Extract the [X, Y] coordinate from the center of the cell holding the provided text.  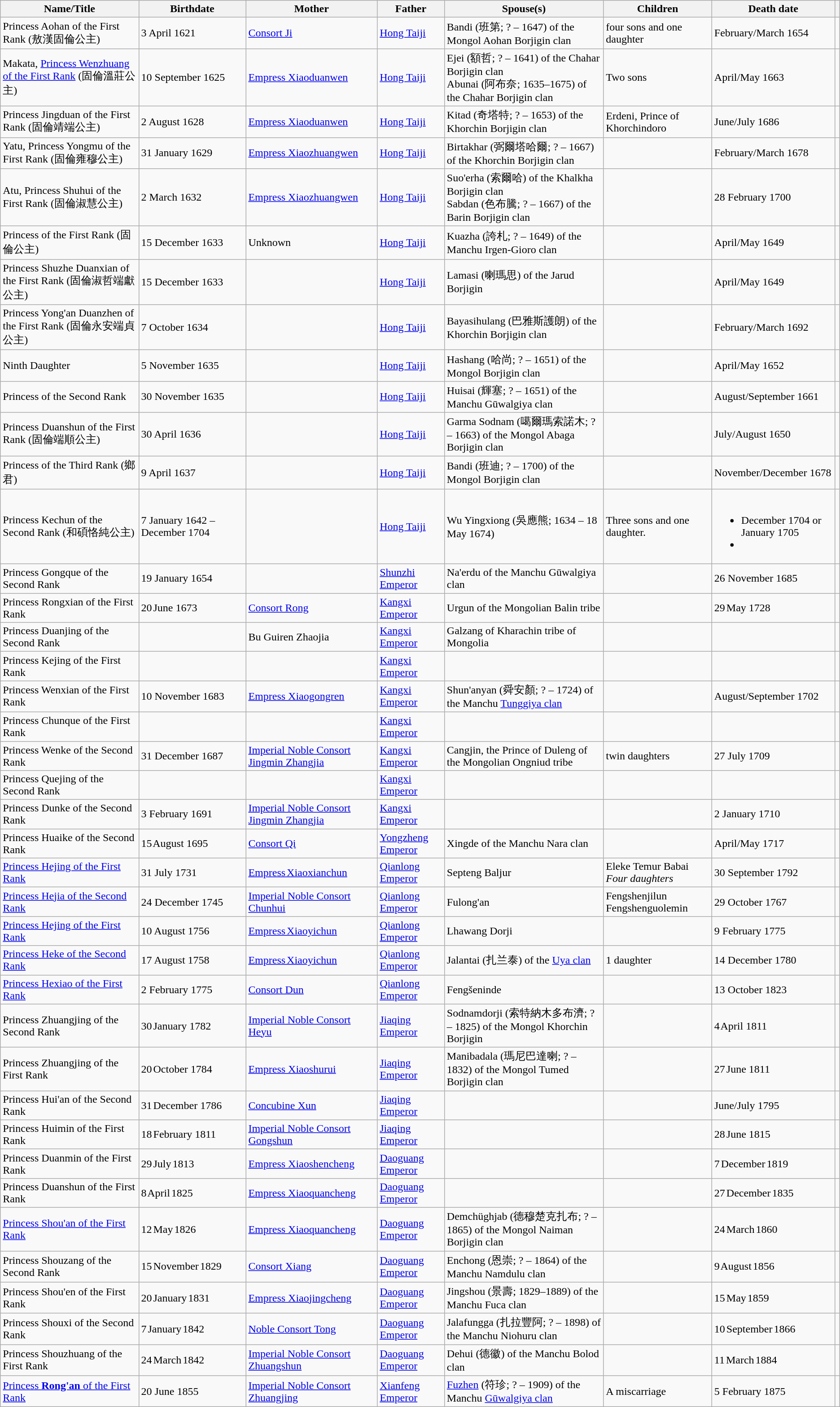
27 June 1811 [773, 1069]
Imperial Noble Consort Gongshun [311, 1135]
19 January 1654 [192, 579]
7 October 1634 [192, 328]
Princess of the First Rank (固倫公主) [70, 243]
10 November 1683 [192, 697]
3 February 1691 [192, 814]
Father [411, 9]
Princess Gongque of the Second Rank [70, 579]
Jingshou (景壽; 1829–1889) of the Manchu Fuca clan [524, 1298]
Fengshenjilun Fengshenguolemin [658, 902]
Princess Shouzang of the Second Rank [70, 1267]
13 October 1823 [773, 989]
7 December 1819 [773, 1163]
2 January 1710 [773, 814]
Shunzhi Emperor [411, 579]
February/March 1678 [773, 153]
Fuzhen (符珍; ? – 1909) of the Manchu Gūwalgiya clan [524, 1391]
Galzang of Kharachin tribe of Mongolia [524, 637]
Imperial Noble Consort Zhuangjing [311, 1391]
Empress Xiaoshurui [311, 1069]
April/May 1717 [773, 844]
31 July 1731 [192, 872]
7 January 1642 – December 1704 [192, 527]
Lamasi (喇瑪思) of the Jarud Borjigin [524, 282]
Princess Wenke of the Second Rank [70, 756]
20 June 1673 [192, 608]
29 July 1813 [192, 1163]
Bu Guiren Zhaojia [311, 637]
Princess Wenxian of the First Rank [70, 697]
February/March 1692 [773, 328]
Empress Xiaojingcheng [311, 1298]
Princess Quejing of the Second Rank [70, 785]
30 January 1782 [192, 1026]
Princess Duanshun of the First Rank [70, 1193]
1 daughter [658, 960]
Consort Xiang [311, 1267]
Princess Heke of the Second Rank [70, 960]
5 November 1635 [192, 366]
Lhawang Dorji [524, 931]
June/July 1686 [773, 122]
Atu, Princess Shuhui of the First Rank (固倫淑慧公主) [70, 197]
24 March 1842 [192, 1360]
Princess Shouzhuang of the First Rank [70, 1360]
June/July 1795 [773, 1105]
Xianfeng Emperor [411, 1391]
Princess Duanmin of the First Rank [70, 1163]
15 August 1695 [192, 844]
29 October 1767 [773, 902]
2 August 1628 [192, 122]
August/September 1661 [773, 397]
10 August 1756 [192, 931]
Princess Yong'an Duanzhen of the First Rank (固倫永安端貞公主) [70, 328]
Princess Huaike of the Second Rank [70, 844]
Imperial Noble Consort Zhuangshun [311, 1360]
Kuazha (誇札; ? – 1649) of the Manchu Irgen-Gioro clan [524, 243]
Demchüghjab (德穆楚克扎布; ? – 1865) of the Mongol Naiman Borjigin clan [524, 1229]
Princess Zhuangjing of the Second Rank [70, 1026]
Imperial Noble Consort Heyu [311, 1026]
2 March 1632 [192, 197]
Fulong'an [524, 902]
Princess Hui'an of the Second Rank [70, 1105]
Empress Xiaoshencheng [311, 1163]
28 June 1815 [773, 1135]
Yongzheng Emperor [411, 844]
Ejei (額哲; ? – 1641) of the Chahar Borjigin clanAbunai (阿布奈; 1635–1675) of the Chahar Borjigin clan [524, 77]
18 February 1811 [192, 1135]
Princess Dunke of the Second Rank [70, 814]
Jalafungga (扎拉豐阿; ? – 1898) of the Manchu Niohuru clan [524, 1329]
30 April 1636 [192, 434]
20 October 1784 [192, 1069]
Consort Qi [311, 844]
Princess Kejing of the First Rank [70, 666]
Wu Yingxiong (吳應熊; 1634 – 18 May 1674) [524, 527]
Princess Duanjing of the Second Rank [70, 637]
Princess Hejia of the Second Rank [70, 902]
Birtakhar (弼爾塔哈爾; ? – 1667) of the Khorchin Borjigin clan [524, 153]
26 November 1685 [773, 579]
Consort Rong [311, 608]
Children [658, 9]
9 February 1775 [773, 931]
August/September 1702 [773, 697]
14 December 1780 [773, 960]
Cangjin, the Prince of Duleng of the Mongolian Ongniud tribe [524, 756]
Three sons and one daughter. [658, 527]
Princess Shuzhe Duanxian of the First Rank (固倫淑哲端獻公主) [70, 282]
Makata, Princess Wenzhuang of the First Rank (固倫溫莊公主) [70, 77]
29 May 1728 [773, 608]
4 April 1811 [773, 1026]
Princess Shouxi of the Second Rank [70, 1329]
5 February 1875 [773, 1391]
31 December 1687 [192, 756]
31 December 1786 [192, 1105]
Princess Rong'an of the First Rank [70, 1391]
February/March 1654 [773, 33]
Empress Xiaoxianchun [311, 872]
Mother [311, 9]
four sons and one daughter [658, 33]
Xingde of the Manchu Nara clan [524, 844]
12 May 1826 [192, 1229]
Consort Dun [311, 989]
Princess Kechun of the Second Rank (和碩恪純公主) [70, 527]
Kitad (奇塔特; ? – 1653) of the Khorchin Borjigin clan [524, 122]
Bandi (班第; ? – 1647) of the Mongol Aohan Borjigin clan [524, 33]
30 September 1792 [773, 872]
Unknown [311, 243]
Name/Title [70, 9]
Princess Zhuangjing of the First Rank [70, 1069]
Princess Chunque of the First Rank [70, 726]
Imperial Noble Consort Chunhui [311, 902]
Princess Jingduan of the First Rank (固倫靖端公主) [70, 122]
27 December 1835 [773, 1193]
Princess Rongxian of the First Rank [70, 608]
Suo'erha (索爾哈) of the Khalkha Borjigin clanSabdan (色布騰; ? – 1667) of the Barin Borjigin clan [524, 197]
Enchong (恩崇; ? – 1864) of the Manchu Namdulu clan [524, 1267]
Dehui (德徽) of the Manchu Bolod clan [524, 1360]
3 April 1621 [192, 33]
8 April 1825 [192, 1193]
10 September 1866 [773, 1329]
15 November 1829 [192, 1267]
27 July 1709 [773, 756]
31 January 1629 [192, 153]
Eleke Temur BabaiFour daughters [658, 872]
Death date [773, 9]
Bandi (班迪; ? – 1700) of the Mongol Borjigin clan [524, 473]
December 1704 or January 1705 [773, 527]
20 June 1855 [192, 1391]
7 January 1842 [192, 1329]
Princess Hexiao of the First Rank [70, 989]
Manibadala (瑪尼巴達喇; ? – 1832) of the Mongol Tumed Borjigin clan [524, 1069]
Urgun of the Mongolian Balin tribe [524, 608]
Yatu, Princess Yongmu of the First Rank (固倫雍穆公主) [70, 153]
30 November 1635 [192, 397]
Septeng Baljur [524, 872]
Jalantai (扎兰泰) of the Uya clan [524, 960]
April/May 1652 [773, 366]
Na'erdu of the Manchu Gūwalgiya clan [524, 579]
Princess Duanshun of the First Rank (固倫端順公主) [70, 434]
Fengšeninde [524, 989]
November/December 1678 [773, 473]
Erdeni, Prince of Khorchindoro [658, 122]
9 April 1637 [192, 473]
11 March 1884 [773, 1360]
28 February 1700 [773, 197]
Garma Sodnam (噶爾瑪索諾木; ? – 1663) of the Mongol Abaga Borjigin clan [524, 434]
17 August 1758 [192, 960]
twin daughters [658, 756]
Princess of the Second Rank [70, 397]
April/May 1663 [773, 77]
Princess Shou'an of the First Rank [70, 1229]
9 August 1856 [773, 1267]
Princess of the Third Rank (鄉君) [70, 473]
2 February 1775 [192, 989]
Noble Consort Tong [311, 1329]
Empress Xiaogongren [311, 697]
20 January 1831 [192, 1298]
Hashang (哈尚; ? – 1651) of the Mongol Borjigin clan [524, 366]
Birthdate [192, 9]
Ninth Daughter [70, 366]
15 May 1859 [773, 1298]
Two sons [658, 77]
July/August 1650 [773, 434]
Huisai (輝塞; ? – 1651) of the Manchu Gūwalgiya clan [524, 397]
24 March 1860 [773, 1229]
Spouse(s) [524, 9]
Princess Aohan of the First Rank (敖漢固倫公主) [70, 33]
Consort Ji [311, 33]
Princess Shou'en of the First Rank [70, 1298]
24 December 1745 [192, 902]
Concubine Xun [311, 1105]
Bayasihulang (巴雅斯護朗) of the Khorchin Borjigin clan [524, 328]
Princess Huimin of the First Rank [70, 1135]
A miscarriage [658, 1391]
10 September 1625 [192, 77]
Sodnamdorji (索特納木多布濟; ? – 1825) of the Mongol Khorchin Borjigin [524, 1026]
Shun'anyan (舜安顏; ? – 1724) of the Manchu Tunggiya clan [524, 697]
